Pinpoint the cell where the given text exists, returning its [x, y] midpoint coordinate. 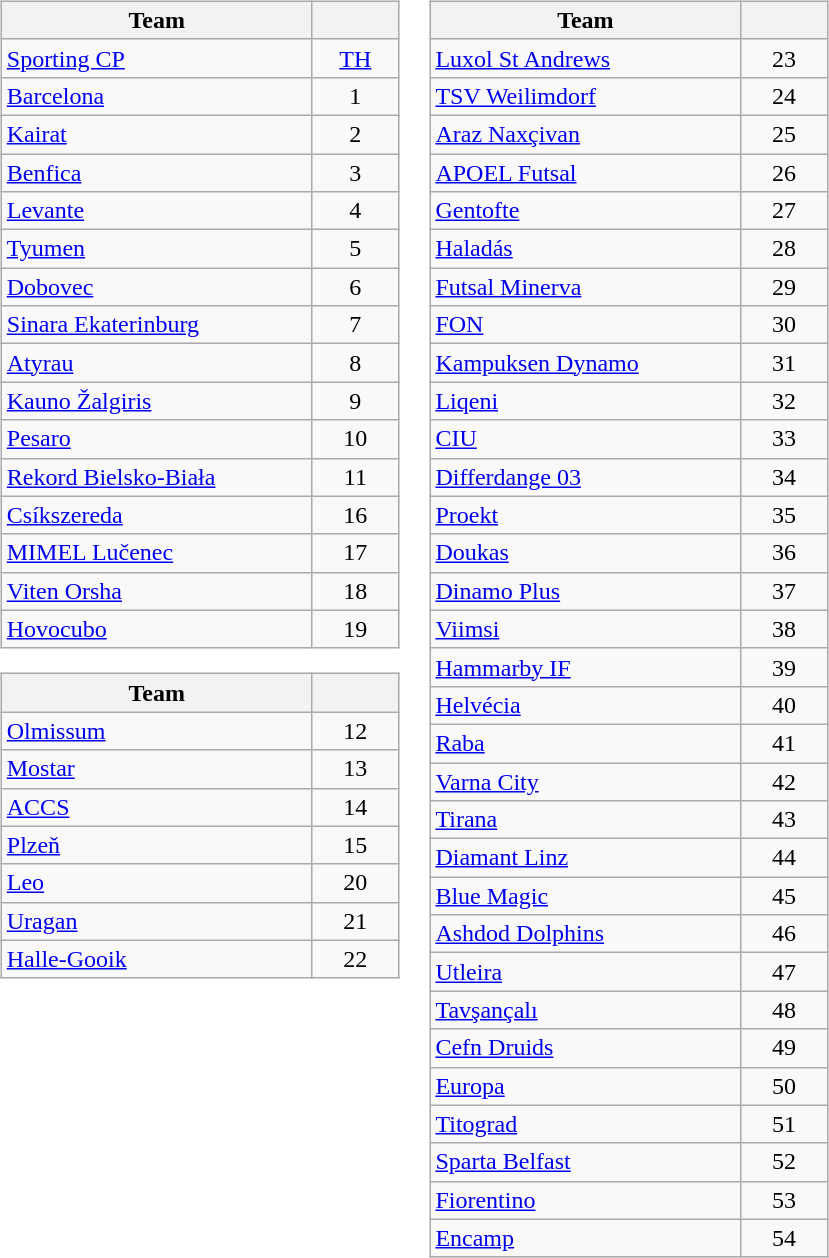
Raba [586, 743]
Leo [156, 883]
MIMEL Lučenec [156, 553]
FON [586, 325]
Viimsi [586, 629]
Ashdod Dolphins [586, 934]
49 [784, 1048]
TSV Weilimdorf [586, 96]
8 [355, 363]
41 [784, 743]
Sparta Belfast [586, 1162]
Differdange 03 [586, 477]
45 [784, 896]
Halle-Gooik [156, 959]
Utleira [586, 972]
Fiorentino [586, 1200]
Csíkszereda [156, 515]
Hammarby IF [586, 667]
37 [784, 591]
26 [784, 173]
52 [784, 1162]
Blue Magic [586, 896]
Sporting CP [156, 58]
Barcelona [156, 96]
Kairat [156, 134]
9 [355, 401]
Tavşançalı [586, 1010]
33 [784, 439]
42 [784, 781]
Kampuksen Dynamo [586, 363]
Olmissum [156, 731]
39 [784, 667]
Atyrau [156, 363]
Mostar [156, 769]
Pesaro [156, 439]
Uragan [156, 921]
3 [355, 173]
40 [784, 705]
14 [355, 807]
Plzeň [156, 845]
28 [784, 249]
17 [355, 553]
Liqeni [586, 401]
27 [784, 211]
30 [784, 325]
34 [784, 477]
31 [784, 363]
Sinara Ekaterinburg [156, 325]
Kauno Žalgiris [156, 401]
32 [784, 401]
51 [784, 1124]
CIU [586, 439]
Titograd [586, 1124]
6 [355, 287]
1 [355, 96]
5 [355, 249]
21 [355, 921]
Dinamo Plus [586, 591]
Hovocubo [156, 629]
11 [355, 477]
Viten Orsha [156, 591]
22 [355, 959]
Proekt [586, 515]
Diamant Linz [586, 858]
38 [784, 629]
19 [355, 629]
12 [355, 731]
36 [784, 553]
Haladás [586, 249]
23 [784, 58]
25 [784, 134]
4 [355, 211]
Gentofte [586, 211]
53 [784, 1200]
Luxol St Andrews [586, 58]
Varna City [586, 781]
Futsal Minerva [586, 287]
29 [784, 287]
Tyumen [156, 249]
46 [784, 934]
18 [355, 591]
10 [355, 439]
Doukas [586, 553]
50 [784, 1086]
Araz Naxçivan [586, 134]
20 [355, 883]
35 [784, 515]
Europa [586, 1086]
Dobovec [156, 287]
43 [784, 820]
24 [784, 96]
47 [784, 972]
54 [784, 1238]
Encamp [586, 1238]
7 [355, 325]
16 [355, 515]
13 [355, 769]
48 [784, 1010]
ACCS [156, 807]
Tirana [586, 820]
Cefn Druids [586, 1048]
Levante [156, 211]
44 [784, 858]
15 [355, 845]
2 [355, 134]
Helvécia [586, 705]
APOEL Futsal [586, 173]
TH [355, 58]
Rekord Bielsko-Biała [156, 477]
Benfica [156, 173]
